Locate the cell with the specified text and output its (X, Y) center coordinate. 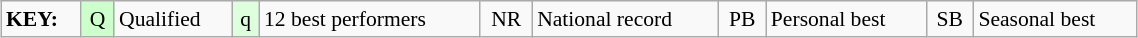
PB (742, 19)
Personal best (846, 19)
12 best performers (370, 19)
National record (626, 19)
KEY: (41, 19)
Seasonal best (1055, 19)
SB (950, 19)
Qualified (173, 19)
q (246, 19)
Q (98, 19)
NR (506, 19)
